Determine the [x, y] coordinate at the center of the cell enclosing the given text.  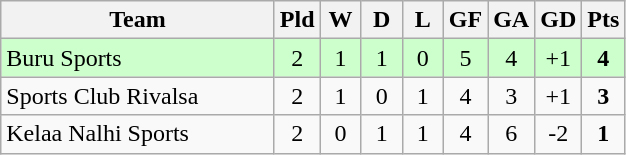
GA [512, 20]
Pts [604, 20]
Kelaa Nalhi Sports [138, 134]
Pld [297, 20]
GF [465, 20]
Team [138, 20]
D [382, 20]
Buru Sports [138, 58]
Sports Club Rivalsa [138, 96]
GD [558, 20]
L [422, 20]
5 [465, 58]
-2 [558, 134]
6 [512, 134]
W [340, 20]
